Scan for the cell matching the given text and deliver its (X, Y) coordinate at center. 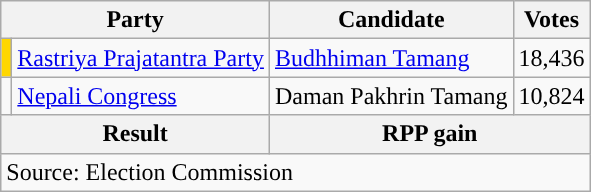
Source: Election Commission (296, 172)
Votes (552, 20)
Rastriya Prajatantra Party (141, 58)
Budhhiman Tamang (391, 58)
Nepali Congress (141, 96)
10,824 (552, 96)
Daman Pakhrin Tamang (391, 96)
Result (136, 134)
Party (136, 20)
Candidate (391, 20)
RPP gain (430, 134)
18,436 (552, 58)
